Find where the given text appears and provide that cell's center as [X, Y] coordinate. 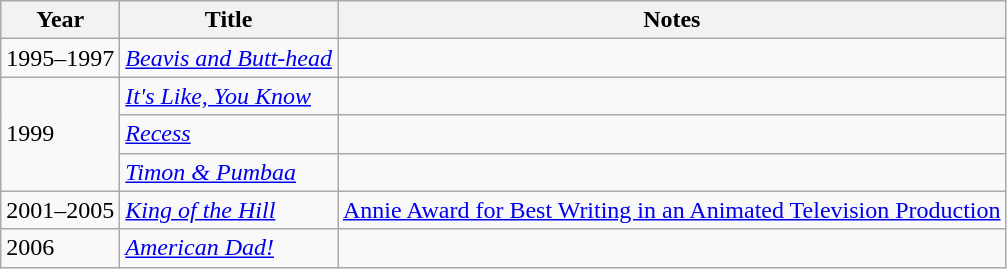
It's Like, You Know [229, 96]
1999 [60, 134]
Annie Award for Best Writing in an Animated Television Production [672, 210]
Beavis and Butt-head [229, 58]
Recess [229, 134]
1995–1997 [60, 58]
King of the Hill [229, 210]
Timon & Pumbaa [229, 172]
Year [60, 20]
Notes [672, 20]
2001–2005 [60, 210]
2006 [60, 248]
Title [229, 20]
American Dad! [229, 248]
